Locate the cell with the specified text and output its [x, y] center coordinate. 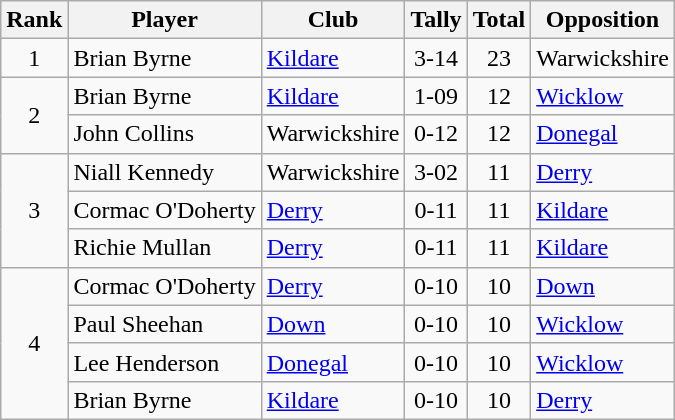
0-12 [436, 134]
3 [34, 210]
Total [499, 20]
Rank [34, 20]
23 [499, 58]
1 [34, 58]
1-09 [436, 96]
Tally [436, 20]
4 [34, 343]
2 [34, 115]
3-14 [436, 58]
Richie Mullan [164, 248]
John Collins [164, 134]
Niall Kennedy [164, 172]
Paul Sheehan [164, 324]
Lee Henderson [164, 362]
Player [164, 20]
3-02 [436, 172]
Club [333, 20]
Opposition [603, 20]
